Return [X, Y] of the center of cell containing provided text 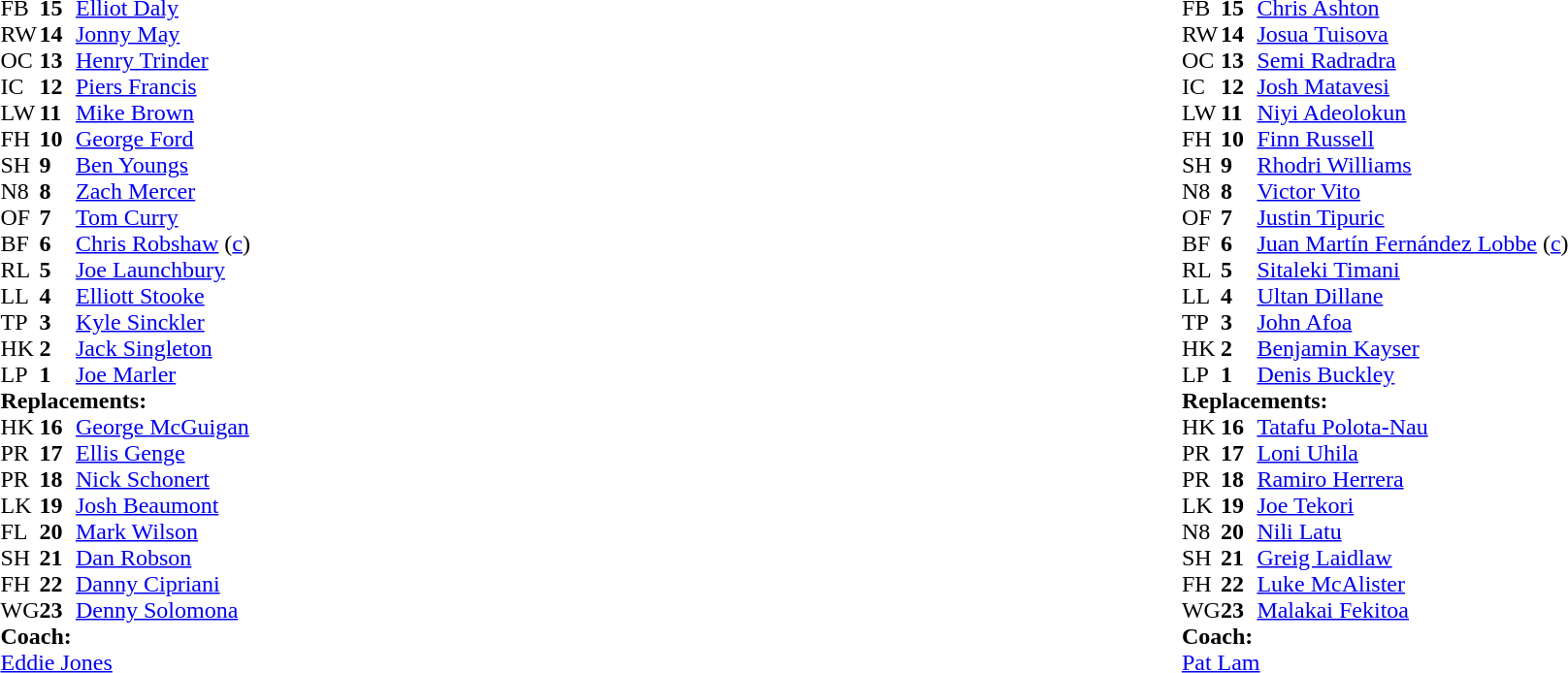
Chris Robshaw (c) [163, 244]
Rhodri Williams [1413, 165]
Ellis Genge [163, 454]
Nick Schonert [163, 479]
George Ford [163, 140]
Henry Trinder [163, 60]
Piers Francis [163, 87]
FL [19, 531]
Sitaleki Timani [1413, 270]
Semi Radradra [1413, 60]
Malakai Fekitoa [1413, 611]
Denny Solomona [163, 611]
Josh Matavesi [1413, 87]
Joe Launchbury [163, 270]
Replacements: [124, 401]
Luke McAlister [1413, 584]
Loni Uhila [1413, 454]
Elliott Stooke [163, 297]
Nili Latu [1413, 531]
Joe Tekori [1413, 506]
Victor Vito [1413, 192]
Tom Curry [163, 217]
George McGuigan [163, 427]
Finn Russell [1413, 140]
Niyi Adeolokun [1413, 112]
Zach Mercer [163, 192]
Jack Singleton [163, 349]
Dan Robson [163, 559]
John Afoa [1413, 322]
Jonny May [163, 35]
Josh Beaumont [163, 506]
Juan Martín Fernández Lobbe (c) [1413, 244]
Greig Laidlaw [1413, 559]
Joe Marler [163, 374]
Coach: [124, 636]
Danny Cipriani [163, 584]
Ramiro Herrera [1413, 479]
Josua Tuisova [1413, 35]
Ben Youngs [163, 165]
Benjamin Kayser [1413, 349]
Tatafu Polota-Nau [1413, 427]
Justin Tipuric [1413, 217]
Ultan Dillane [1413, 297]
Mark Wilson [163, 531]
Mike Brown [163, 112]
Denis Buckley [1413, 374]
Kyle Sinckler [163, 322]
